Find where the given text appears and provide that cell's center as [X, Y] coordinate. 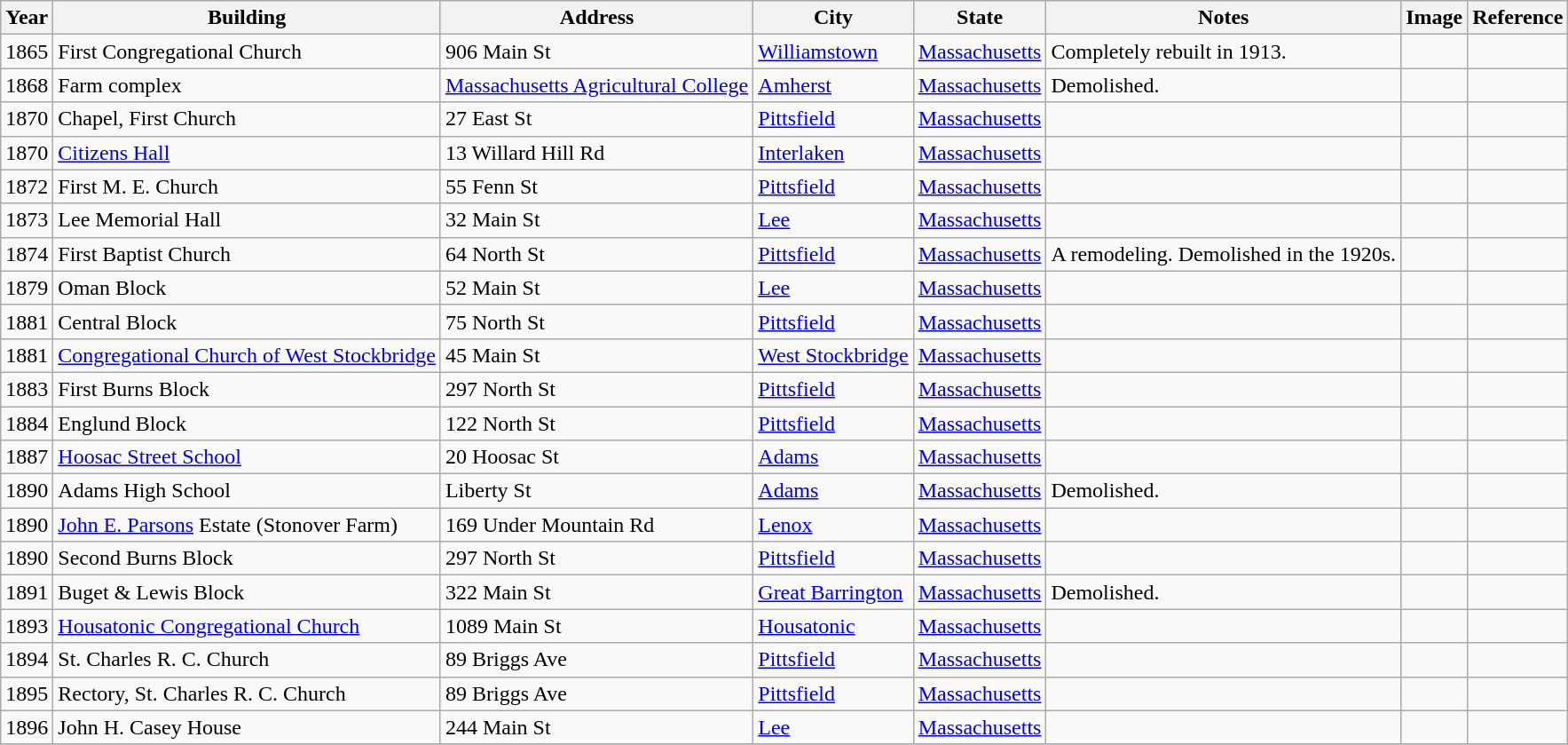
1865 [27, 52]
West Stockbridge [833, 355]
Address [596, 18]
75 North St [596, 321]
1891 [27, 592]
Interlaken [833, 153]
52 Main St [596, 288]
1894 [27, 660]
13 Willard Hill Rd [596, 153]
64 North St [596, 254]
1887 [27, 457]
Congregational Church of West Stockbridge [247, 355]
32 Main St [596, 220]
Housatonic Congregational Church [247, 626]
Reference [1517, 18]
45 Main St [596, 355]
Citizens Hall [247, 153]
Notes [1224, 18]
Great Barrington [833, 592]
Rectory, St. Charles R. C. Church [247, 693]
Liberty St [596, 491]
Chapel, First Church [247, 119]
First Burns Block [247, 389]
122 North St [596, 424]
322 Main St [596, 592]
Hoosac Street School [247, 457]
First Congregational Church [247, 52]
Farm complex [247, 85]
City [833, 18]
First Baptist Church [247, 254]
Year [27, 18]
1089 Main St [596, 626]
State [980, 18]
169 Under Mountain Rd [596, 525]
A remodeling. Demolished in the 1920s. [1224, 254]
Amherst [833, 85]
27 East St [596, 119]
1879 [27, 288]
20 Hoosac St [596, 457]
55 Fenn St [596, 186]
1873 [27, 220]
Englund Block [247, 424]
906 Main St [596, 52]
Building [247, 18]
Williamstown [833, 52]
1868 [27, 85]
1895 [27, 693]
First M. E. Church [247, 186]
Second Burns Block [247, 559]
1874 [27, 254]
John E. Parsons Estate (Stonover Farm) [247, 525]
Image [1434, 18]
Massachusetts Agricultural College [596, 85]
Housatonic [833, 626]
John H. Casey House [247, 727]
Lenox [833, 525]
Lee Memorial Hall [247, 220]
1893 [27, 626]
1896 [27, 727]
Central Block [247, 321]
St. Charles R. C. Church [247, 660]
1883 [27, 389]
Adams High School [247, 491]
244 Main St [596, 727]
1872 [27, 186]
1884 [27, 424]
Oman Block [247, 288]
Completely rebuilt in 1913. [1224, 52]
Buget & Lewis Block [247, 592]
